Capture the cell that displays the provided text and extract its [X, Y] central coordinate. 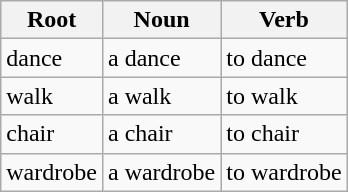
a dance [161, 58]
wardrobe [52, 172]
dance [52, 58]
Root [52, 20]
a walk [161, 96]
chair [52, 134]
Noun [161, 20]
Verb [284, 20]
to dance [284, 58]
a wardrobe [161, 172]
walk [52, 96]
to walk [284, 96]
a chair [161, 134]
to wardrobe [284, 172]
to chair [284, 134]
